Identify which cell holds the provided text, then report its [x, y] central coordinate. 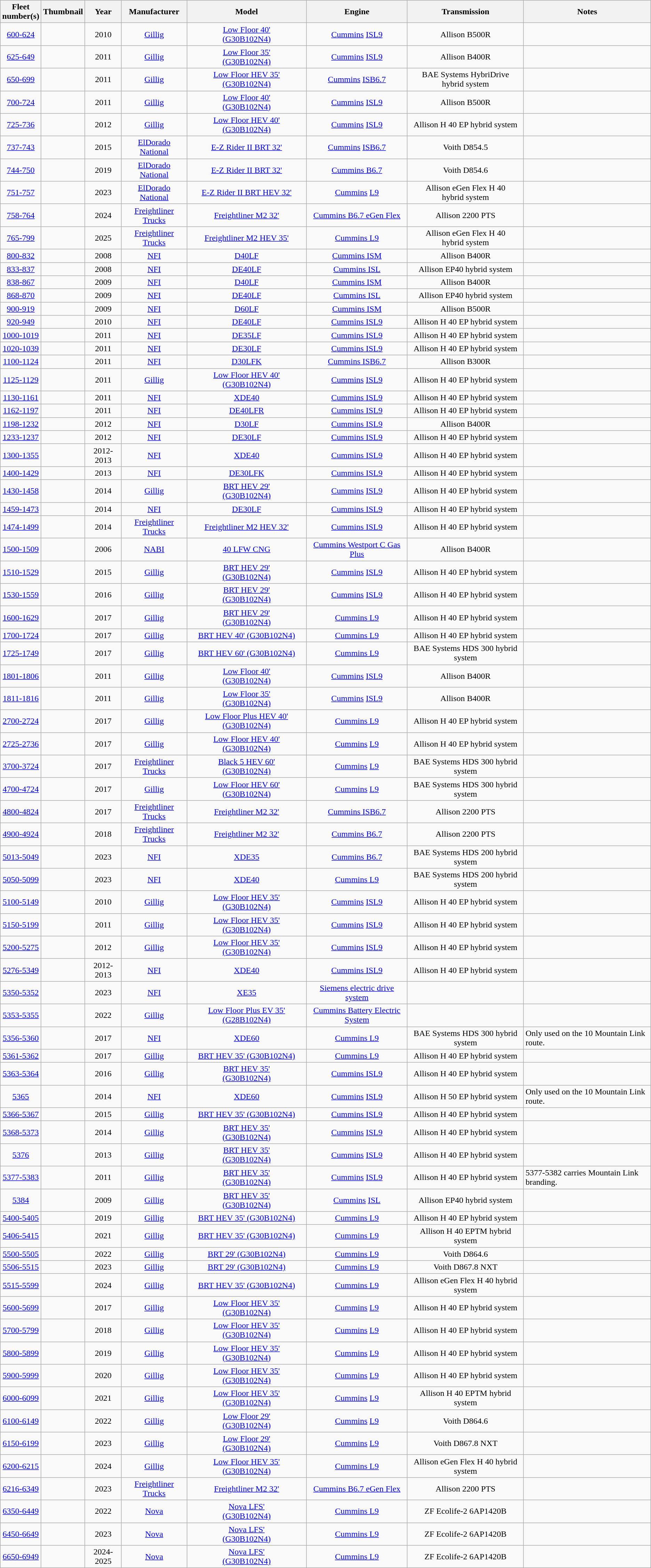
5800-5899 [21, 1353]
1459-1473 [21, 509]
5356-5360 [21, 1038]
3700-3724 [21, 766]
Siemens electric drive system [357, 992]
5365 [21, 1096]
1600-1629 [21, 618]
Low Floor Plus EV 35' (G28B102N4) [247, 1015]
Year [103, 12]
2020 [103, 1376]
6216-6349 [21, 1488]
5100-5149 [21, 902]
5376 [21, 1155]
900-919 [21, 309]
833-837 [21, 269]
5377-5382 carries Mountain Link branding. [587, 1177]
Model [247, 12]
Thumbnail [63, 12]
NABI [154, 549]
4900-4924 [21, 834]
XE35 [247, 992]
5366-5367 [21, 1114]
Freightliner M2 HEV 35' [247, 238]
744-750 [21, 170]
5400-5405 [21, 1218]
6650-6949 [21, 1557]
1811-1816 [21, 698]
758-764 [21, 215]
5276-5349 [21, 970]
1801-1806 [21, 676]
D30LFK [247, 362]
625-649 [21, 57]
6000-6099 [21, 1398]
1233-1237 [21, 437]
Notes [587, 12]
Voith D854.6 [465, 170]
5350-5352 [21, 992]
2024-2025 [103, 1557]
5377-5383 [21, 1177]
XDE35 [247, 857]
1130-1161 [21, 397]
650-699 [21, 79]
1700-1724 [21, 635]
2006 [103, 549]
4800-4824 [21, 812]
Fleetnumber(s) [21, 12]
5515-5599 [21, 1285]
1510-1529 [21, 572]
BRT HEV 60' (G30B102N4) [247, 653]
Engine [357, 12]
737-743 [21, 147]
DE30LFK [247, 473]
868-870 [21, 296]
6200-6215 [21, 1466]
Low Floor HEV 60'(G30B102N4) [247, 789]
5700-5799 [21, 1330]
E-Z Rider II BRT HEV 32' [247, 193]
1000-1019 [21, 335]
751-757 [21, 193]
1500-1509 [21, 549]
1725-1749 [21, 653]
6350-6449 [21, 1511]
1300-1355 [21, 455]
5900-5999 [21, 1376]
Allison H 50 EP hybrid system [465, 1096]
D30LF [247, 424]
5150-5199 [21, 925]
5050-5099 [21, 880]
5506-5515 [21, 1267]
Voith D854.5 [465, 147]
D60LF [247, 309]
1125-1129 [21, 380]
838-867 [21, 282]
BRT HEV 40' (G30B102N4) [247, 635]
Freightliner M2 HEV 32' [247, 527]
600-624 [21, 34]
5500-5505 [21, 1254]
Transmission [465, 12]
1162-1197 [21, 411]
2700-2724 [21, 721]
765-799 [21, 238]
Manufacturer [154, 12]
DE35LF [247, 335]
920-949 [21, 322]
4700-4724 [21, 789]
2025 [103, 238]
5353-5355 [21, 1015]
1530-1559 [21, 595]
6100-6149 [21, 1421]
5368-5373 [21, 1132]
Cummins Battery Electric System [357, 1015]
2725-2736 [21, 743]
40 LFW CNG [247, 549]
1400-1429 [21, 473]
1020-1039 [21, 348]
5013-5049 [21, 857]
5406-5415 [21, 1236]
1430-1458 [21, 491]
5200-5275 [21, 947]
DE40LFR [247, 411]
BAE Systems HybriDrivehybrid system [465, 79]
Low Floor Plus HEV 40' (G30B102N4) [247, 721]
725-736 [21, 124]
Allison B300R [465, 362]
6150-6199 [21, 1443]
5363-5364 [21, 1074]
700-724 [21, 102]
5384 [21, 1200]
1474-1499 [21, 527]
800-832 [21, 256]
Cummins Westport C Gas Plus [357, 549]
5361-5362 [21, 1056]
6450-6649 [21, 1534]
5600-5699 [21, 1308]
1100-1124 [21, 362]
Black 5 HEV 60'(G30B102N4) [247, 766]
1198-1232 [21, 424]
